Identify which cell holds the provided text, then report its [X, Y] central coordinate. 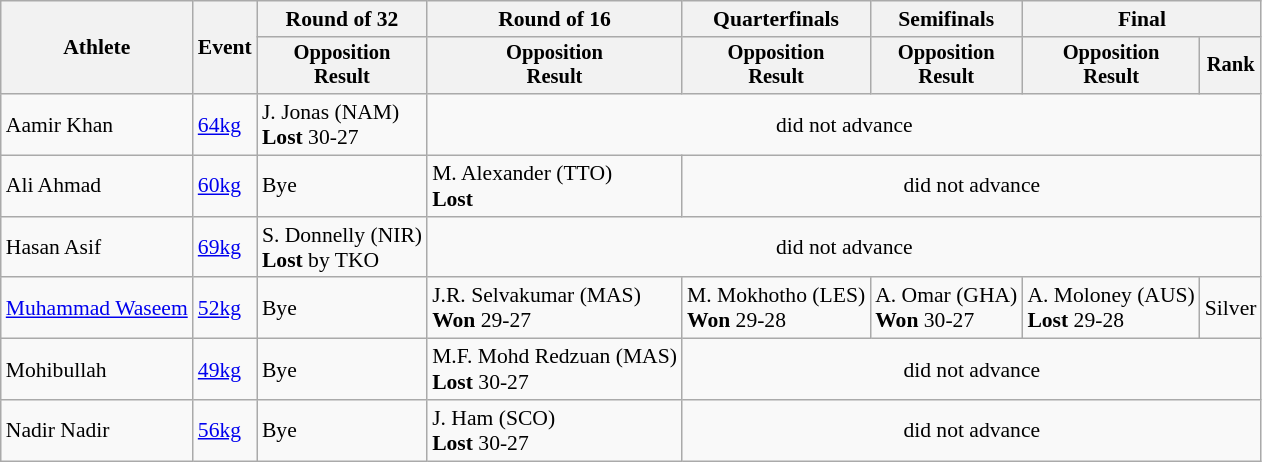
Athlete [97, 48]
Nadir Nadir [97, 430]
Silver [1231, 308]
A. Moloney (AUS)Lost 29-28 [1110, 308]
69kg [225, 248]
Quarterfinals [776, 19]
Round of 32 [342, 19]
Ali Ahmad [97, 186]
Rank [1231, 66]
M. Alexander (TTO)Lost [554, 186]
56kg [225, 430]
M. Mokhotho (LES)Won 29-28 [776, 308]
J.R. Selvakumar (MAS)Won 29-27 [554, 308]
Event [225, 48]
Hasan Asif [97, 248]
J. Ham (SCO)Lost 30-27 [554, 430]
49kg [225, 370]
A. Omar (GHA)Won 30-27 [946, 308]
Mohibullah [97, 370]
S. Donnelly (NIR)Lost by TKO [342, 248]
64kg [225, 124]
60kg [225, 186]
52kg [225, 308]
Final [1142, 19]
Aamir Khan [97, 124]
M.F. Mohd Redzuan (MAS)Lost 30-27 [554, 370]
J. Jonas (NAM)Lost 30-27 [342, 124]
Round of 16 [554, 19]
Muhammad Waseem [97, 308]
Semifinals [946, 19]
